Detect which cell encompasses the target text, then output its [X, Y] center coordinate. 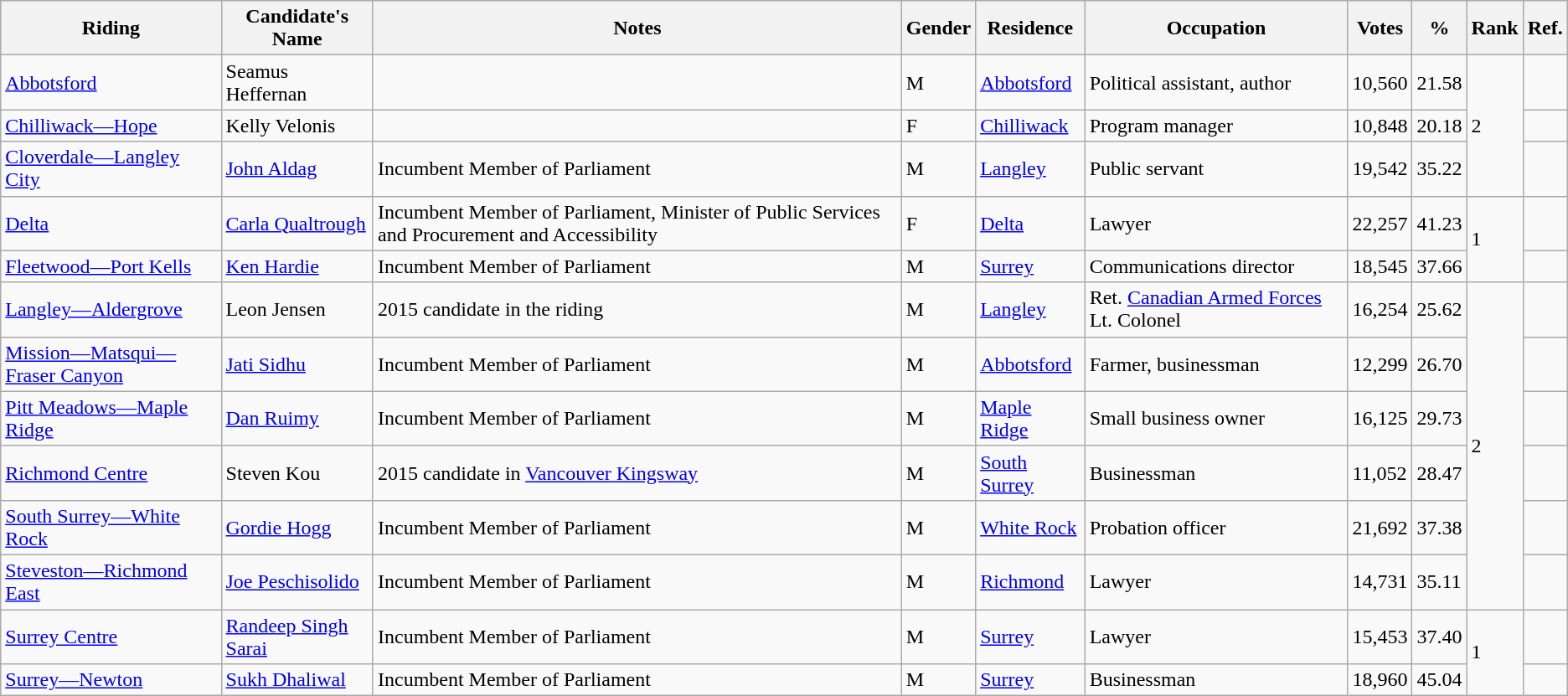
19,542 [1380, 169]
Rank [1494, 28]
Leon Jensen [297, 310]
Steven Kou [297, 472]
37.66 [1439, 266]
Kelly Velonis [297, 126]
14,731 [1380, 581]
White Rock [1030, 528]
Notes [637, 28]
Votes [1380, 28]
Steveston—Richmond East [111, 581]
35.11 [1439, 581]
Surrey Centre [111, 637]
Gender [938, 28]
Joe Peschisolido [297, 581]
18,960 [1380, 680]
28.47 [1439, 472]
25.62 [1439, 310]
15,453 [1380, 637]
Surrey—Newton [111, 680]
Dan Ruimy [297, 419]
35.22 [1439, 169]
10,560 [1380, 82]
John Aldag [297, 169]
Riding [111, 28]
Gordie Hogg [297, 528]
Farmer, businessman [1216, 363]
2015 candidate in the riding [637, 310]
Mission—Matsqui—Fraser Canyon [111, 363]
10,848 [1380, 126]
11,052 [1380, 472]
Chilliwack [1030, 126]
Fleetwood—Port Kells [111, 266]
Residence [1030, 28]
Ret. Canadian Armed Forces Lt. Colonel [1216, 310]
Richmond [1030, 581]
16,254 [1380, 310]
21.58 [1439, 82]
45.04 [1439, 680]
Small business owner [1216, 419]
16,125 [1380, 419]
Seamus Heffernan [297, 82]
21,692 [1380, 528]
Jati Sidhu [297, 363]
Richmond Centre [111, 472]
Ken Hardie [297, 266]
26.70 [1439, 363]
37.38 [1439, 528]
Carla Qualtrough [297, 223]
South Surrey [1030, 472]
Randeep Singh Sarai [297, 637]
South Surrey—White Rock [111, 528]
12,299 [1380, 363]
Communications director [1216, 266]
18,545 [1380, 266]
Maple Ridge [1030, 419]
Probation officer [1216, 528]
20.18 [1439, 126]
37.40 [1439, 637]
22,257 [1380, 223]
2015 candidate in Vancouver Kingsway [637, 472]
Sukh Dhaliwal [297, 680]
Public servant [1216, 169]
Ref. [1545, 28]
Occupation [1216, 28]
Political assistant, author [1216, 82]
Candidate's Name [297, 28]
Pitt Meadows—Maple Ridge [111, 419]
41.23 [1439, 223]
Chilliwack—Hope [111, 126]
Cloverdale—Langley City [111, 169]
29.73 [1439, 419]
% [1439, 28]
Program manager [1216, 126]
Incumbent Member of Parliament, Minister of Public Services and Procurement and Accessibility [637, 223]
Langley—Aldergrove [111, 310]
